From the cell containing the given text, extract its center point as [x, y] coordinate. 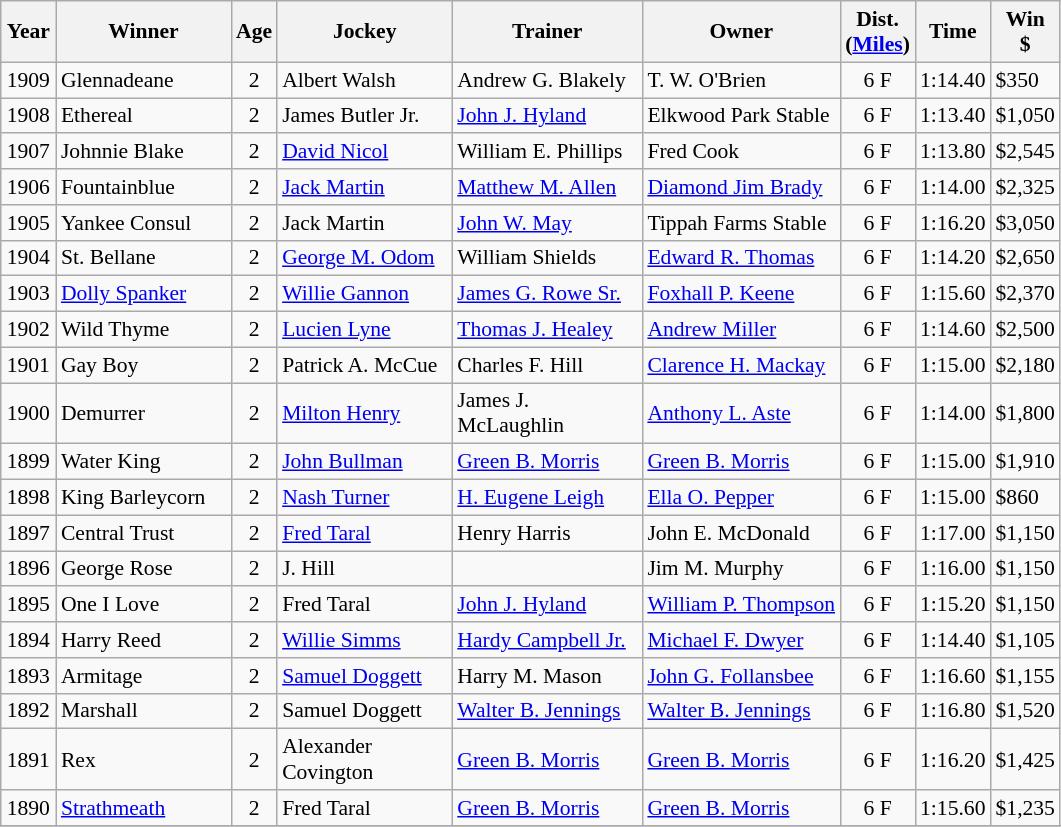
1:16.60 [952, 676]
Jim M. Murphy [741, 569]
Wild Thyme [144, 330]
1:16.00 [952, 569]
1:14.60 [952, 330]
Andrew Miller [741, 330]
John G. Follansbee [741, 676]
$860 [1024, 498]
1906 [28, 187]
Winner [144, 32]
1897 [28, 533]
$3,050 [1024, 223]
T. W. O'Brien [741, 80]
$1,800 [1024, 414]
Andrew G. Blakely [547, 80]
Willie Gannon [364, 294]
1:16.80 [952, 711]
H. Eugene Leigh [547, 498]
Anthony L. Aste [741, 414]
1907 [28, 152]
1894 [28, 640]
1:14.20 [952, 258]
$1,050 [1024, 116]
John W. May [547, 223]
1904 [28, 258]
$350 [1024, 80]
1:13.80 [952, 152]
1909 [28, 80]
King Barleycorn [144, 498]
1892 [28, 711]
George Rose [144, 569]
Water King [144, 462]
Harry Reed [144, 640]
Dist. (Miles) [878, 32]
Fountainblue [144, 187]
1901 [28, 365]
Hardy Campbell Jr. [547, 640]
1903 [28, 294]
1890 [28, 808]
1905 [28, 223]
Dolly Spanker [144, 294]
Michael F. Dwyer [741, 640]
$2,500 [1024, 330]
George M. Odom [364, 258]
William E. Phillips [547, 152]
$1,520 [1024, 711]
Patrick A. McCue [364, 365]
John Bullman [364, 462]
Albert Walsh [364, 80]
Armitage [144, 676]
Matthew M. Allen [547, 187]
Central Trust [144, 533]
Ethereal [144, 116]
Elkwood Park Stable [741, 116]
J. Hill [364, 569]
Win$ [1024, 32]
James J. McLaughlin [547, 414]
$2,545 [1024, 152]
One I Love [144, 605]
Edward R. Thomas [741, 258]
Yankee Consul [144, 223]
Foxhall P. Keene [741, 294]
William Shields [547, 258]
1:17.00 [952, 533]
1898 [28, 498]
Clarence H. Mackay [741, 365]
Harry M. Mason [547, 676]
Nash Turner [364, 498]
St. Bellane [144, 258]
Diamond Jim Brady [741, 187]
Charles F. Hill [547, 365]
$1,155 [1024, 676]
Rex [144, 760]
1:13.40 [952, 116]
$1,425 [1024, 760]
Time [952, 32]
James Butler Jr. [364, 116]
Glennadeane [144, 80]
$2,325 [1024, 187]
$1,910 [1024, 462]
Henry Harris [547, 533]
David Nicol [364, 152]
1899 [28, 462]
Strathmeath [144, 808]
Year [28, 32]
Tippah Farms Stable [741, 223]
1893 [28, 676]
1902 [28, 330]
William P. Thompson [741, 605]
Owner [741, 32]
Ella O. Pepper [741, 498]
Gay Boy [144, 365]
Lucien Lyne [364, 330]
1895 [28, 605]
$1,105 [1024, 640]
$2,370 [1024, 294]
$1,235 [1024, 808]
John E. McDonald [741, 533]
Willie Simms [364, 640]
James G. Rowe Sr. [547, 294]
Marshall [144, 711]
Alexander Covington [364, 760]
1:15.20 [952, 605]
Demurrer [144, 414]
$2,650 [1024, 258]
1908 [28, 116]
Age [254, 32]
1896 [28, 569]
Johnnie Blake [144, 152]
Jockey [364, 32]
Milton Henry [364, 414]
1891 [28, 760]
1900 [28, 414]
Thomas J. Healey [547, 330]
Fred Cook [741, 152]
Trainer [547, 32]
$2,180 [1024, 365]
